Detect which cell encompasses the target text, then output its [x, y] center coordinate. 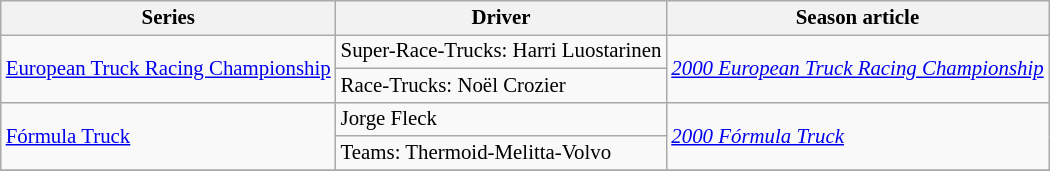
Driver [502, 18]
2000 Fórmula Truck [857, 136]
Teams: Thermoid-Melitta-Volvo [502, 153]
Series [168, 18]
Fórmula Truck [168, 136]
Race-Trucks: Noël Crozier [502, 85]
Jorge Fleck [502, 119]
Season article [857, 18]
2000 European Truck Racing Championship [857, 68]
Super-Race-Trucks: Harri Luostarinen [502, 51]
European Truck Racing Championship [168, 68]
